From the cell containing the given text, extract its center point as [x, y] coordinate. 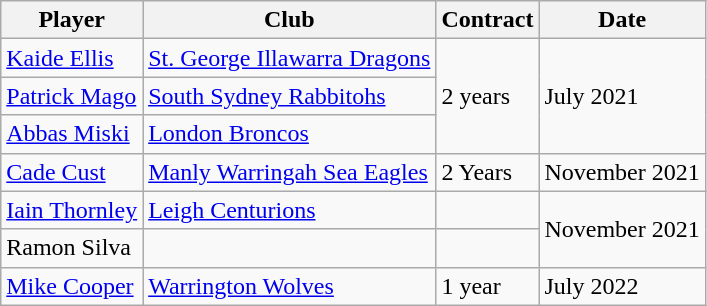
July 2021 [622, 96]
London Broncos [290, 134]
Contract [488, 20]
Club [290, 20]
Player [72, 20]
Leigh Centurions [290, 210]
Cade Cust [72, 172]
Kaide Ellis [72, 58]
Manly Warringah Sea Eagles [290, 172]
Mike Cooper [72, 286]
Ramon Silva [72, 248]
Patrick Mago [72, 96]
Date [622, 20]
2 years [488, 96]
Warrington Wolves [290, 286]
July 2022 [622, 286]
Abbas Miski [72, 134]
St. George Illawarra Dragons [290, 58]
2 Years [488, 172]
Iain Thornley [72, 210]
South Sydney Rabbitohs [290, 96]
1 year [488, 286]
